Scan for the cell matching the given text and deliver its [x, y] coordinate at center. 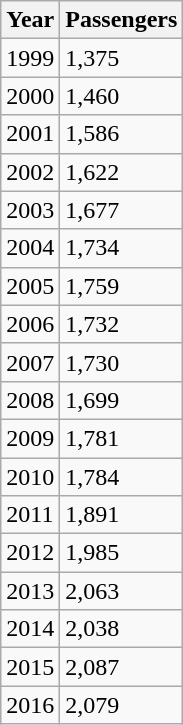
2016 [30, 705]
Year [30, 20]
2003 [30, 210]
1,891 [122, 515]
1,677 [122, 210]
2,038 [122, 629]
2010 [30, 477]
1,784 [122, 477]
1,734 [122, 248]
1,732 [122, 324]
2012 [30, 553]
2005 [30, 286]
2002 [30, 172]
2004 [30, 248]
2011 [30, 515]
2014 [30, 629]
2,079 [122, 705]
2007 [30, 362]
1,586 [122, 134]
1,730 [122, 362]
1,759 [122, 286]
2006 [30, 324]
2,063 [122, 591]
1,699 [122, 400]
1,622 [122, 172]
2000 [30, 96]
1,781 [122, 438]
1999 [30, 58]
2015 [30, 667]
1,460 [122, 96]
2013 [30, 591]
2,087 [122, 667]
1,375 [122, 58]
2008 [30, 400]
1,985 [122, 553]
Passengers [122, 20]
2009 [30, 438]
2001 [30, 134]
